For the text-containing cell, return its midpoint in [x, y] coordinate format. 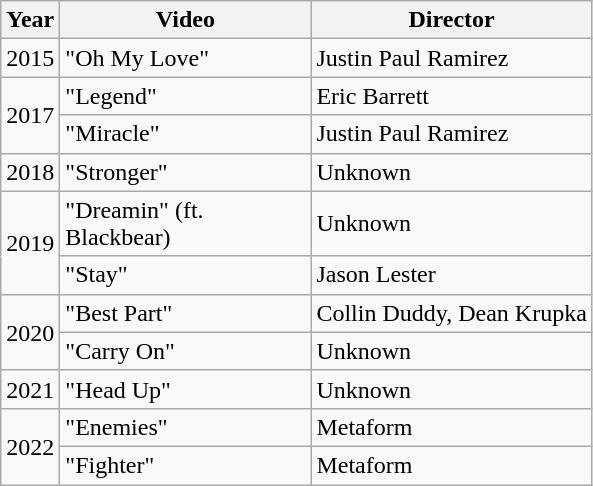
2020 [30, 332]
"Stay" [186, 275]
Collin Duddy, Dean Krupka [452, 313]
"Dreamin" (ft. Blackbear) [186, 224]
"Oh My Love" [186, 58]
"Stronger" [186, 172]
"Enemies" [186, 427]
"Head Up" [186, 389]
"Best Part" [186, 313]
"Fighter" [186, 465]
2015 [30, 58]
Year [30, 20]
2019 [30, 242]
2018 [30, 172]
Jason Lester [452, 275]
"Legend" [186, 96]
Eric Barrett [452, 96]
2017 [30, 115]
"Carry On" [186, 351]
2021 [30, 389]
Director [452, 20]
2022 [30, 446]
"Miracle" [186, 134]
Video [186, 20]
